Extract the (X, Y) coordinate from the center of the cell holding the provided text.  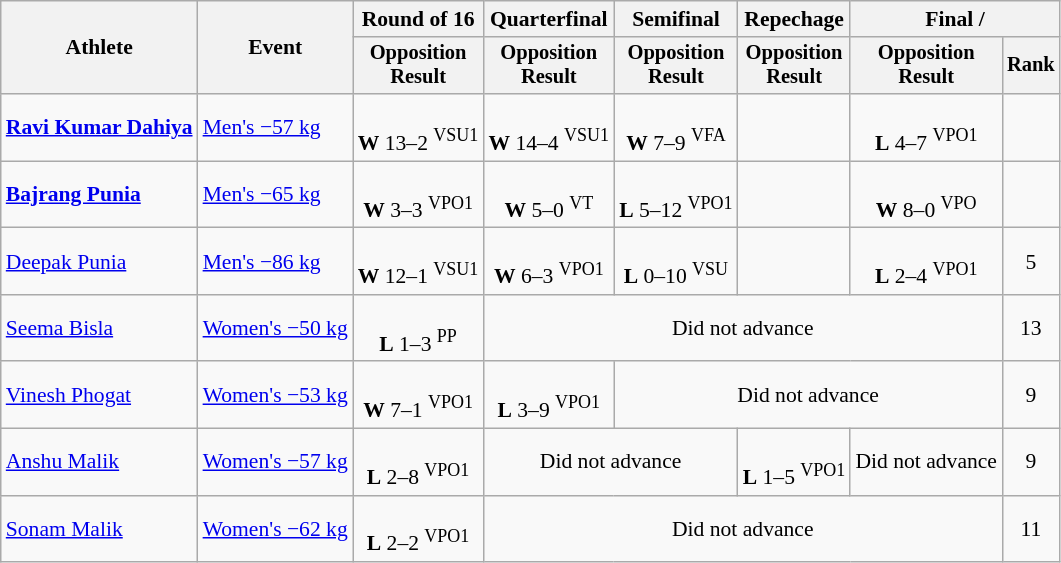
Sonam Malik (100, 528)
Vinesh Phogat (100, 396)
Athlete (100, 48)
Men's −65 kg (276, 194)
Anshu Malik (100, 462)
W 7–1 VPO1 (418, 396)
Seema Bisla (100, 328)
11 (1031, 528)
W 8–0 VPO (926, 194)
Women's −62 kg (276, 528)
L 3–9 VPO1 (548, 396)
L 1–5 VPO1 (794, 462)
W 12–1 VSU1 (418, 262)
Final / (954, 19)
W 3–3 VPO1 (418, 194)
Bajrang Punia (100, 194)
L 4–7 VPO1 (926, 128)
Semifinal (676, 19)
13 (1031, 328)
L 2–4 VPO1 (926, 262)
Women's −53 kg (276, 396)
L 2–8 VPO1 (418, 462)
L 0–10 VSU (676, 262)
W 7–9 VFA (676, 128)
Rank (1031, 66)
Deepak Punia (100, 262)
Ravi Kumar Dahiya (100, 128)
W 14–4 VSU1 (548, 128)
Event (276, 48)
Women's −50 kg (276, 328)
5 (1031, 262)
Women's −57 kg (276, 462)
Quarterfinal (548, 19)
L 2–2 VPO1 (418, 528)
Round of 16 (418, 19)
W 5–0 VT (548, 194)
Repechage (794, 19)
Men's −86 kg (276, 262)
L 5–12 VPO1 (676, 194)
W 6–3 VPO1 (548, 262)
L 1–3 PP (418, 328)
Men's −57 kg (276, 128)
W 13–2 VSU1 (418, 128)
